Search for the cell housing the specified text and yield its [x, y] center coordinate. 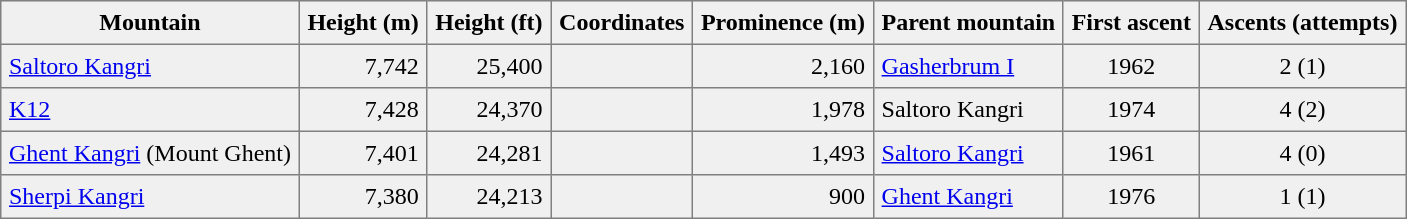
Ghent Kangri (Mount Ghent) [150, 153]
900 [784, 197]
Height (ft) [489, 23]
Ghent Kangri [968, 197]
1961 [1131, 153]
1 (1) [1302, 197]
25,400 [489, 66]
2,160 [784, 66]
K12 [150, 110]
Ascents (attempts) [1302, 23]
1976 [1131, 197]
Parent mountain [968, 23]
Gasherbrum I [968, 66]
24,370 [489, 110]
Prominence (m) [784, 23]
4 (0) [1302, 153]
1974 [1131, 110]
Mountain [150, 23]
Coordinates [622, 23]
Height (m) [363, 23]
24,213 [489, 197]
7,401 [363, 153]
Sherpi Kangri [150, 197]
First ascent [1131, 23]
7,428 [363, 110]
4 (2) [1302, 110]
1,493 [784, 153]
7,380 [363, 197]
24,281 [489, 153]
7,742 [363, 66]
1962 [1131, 66]
1,978 [784, 110]
2 (1) [1302, 66]
